Extract the (x, y) coordinate from the center of the cell holding the provided text.  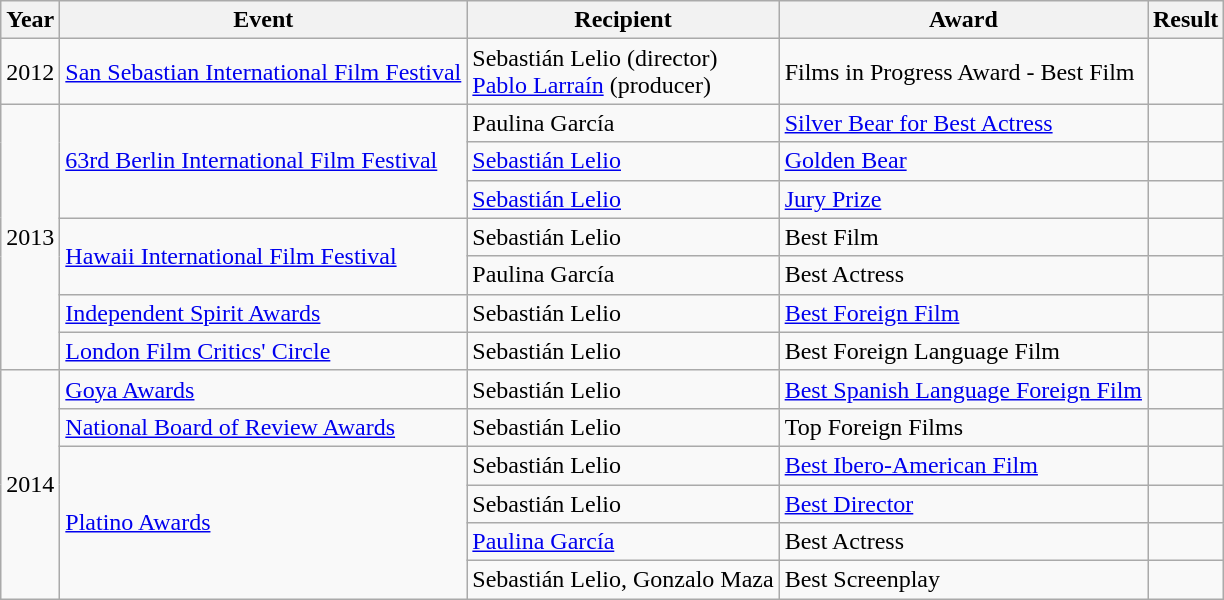
2012 (30, 72)
63rd Berlin International Film Festival (264, 161)
Platino Awards (264, 522)
Best Foreign Film (963, 313)
Best Film (963, 237)
Best Director (963, 503)
Best Ibero-American Film (963, 465)
San Sebastian International Film Festival (264, 72)
Goya Awards (264, 389)
Jury Prize (963, 199)
Sebastián Lelio (director)Pablo Larraín (producer) (623, 72)
2014 (30, 484)
Hawaii International Film Festival (264, 256)
Award (963, 20)
Recipient (623, 20)
2013 (30, 237)
London Film Critics' Circle (264, 351)
Best Screenplay (963, 580)
National Board of Review Awards (264, 427)
Best Spanish Language Foreign Film (963, 389)
Independent Spirit Awards (264, 313)
Year (30, 20)
Silver Bear for Best Actress (963, 123)
Event (264, 20)
Golden Bear (963, 161)
Sebastián Lelio, Gonzalo Maza (623, 580)
Best Foreign Language Film (963, 351)
Top Foreign Films (963, 427)
Result (1186, 20)
Films in Progress Award - Best Film (963, 72)
